Extract the [x, y] coordinate from the center of the cell holding the provided text.  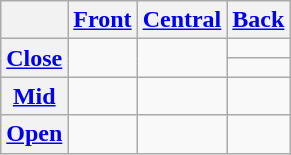
Open [34, 134]
Mid [34, 96]
Front [102, 20]
Back [258, 20]
Close [34, 58]
Central [182, 20]
